Search for the cell housing the specified text and yield its [X, Y] center coordinate. 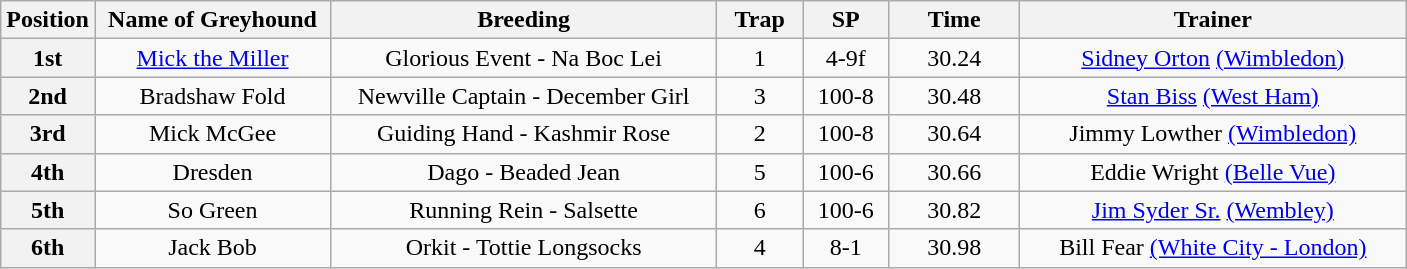
Trainer [1213, 20]
Jimmy Lowther (Wimbledon) [1213, 134]
30.98 [954, 248]
30.24 [954, 58]
So Green [212, 210]
Jack Bob [212, 248]
Bradshaw Fold [212, 96]
Dago - Beaded Jean [524, 172]
Mick the Miller [212, 58]
2 [760, 134]
Stan Biss (West Ham) [1213, 96]
3 [760, 96]
8-1 [846, 248]
1 [760, 58]
4-9f [846, 58]
Jim Syder Sr. (Wembley) [1213, 210]
Position [48, 20]
Trap [760, 20]
5th [48, 210]
1st [48, 58]
Sidney Orton (Wimbledon) [1213, 58]
5 [760, 172]
Dresden [212, 172]
Glorious Event - Na Boc Lei [524, 58]
Running Rein - Salsette [524, 210]
30.66 [954, 172]
4 [760, 248]
6th [48, 248]
SP [846, 20]
Breeding [524, 20]
4th [48, 172]
Newville Captain - December Girl [524, 96]
Time [954, 20]
Bill Fear (White City - London) [1213, 248]
30.64 [954, 134]
6 [760, 210]
Orkit - Tottie Longsocks [524, 248]
Name of Greyhound [212, 20]
30.48 [954, 96]
Guiding Hand - Kashmir Rose [524, 134]
3rd [48, 134]
Eddie Wright (Belle Vue) [1213, 172]
2nd [48, 96]
Mick McGee [212, 134]
30.82 [954, 210]
